From the cell containing the given text, extract its center point as [X, Y] coordinate. 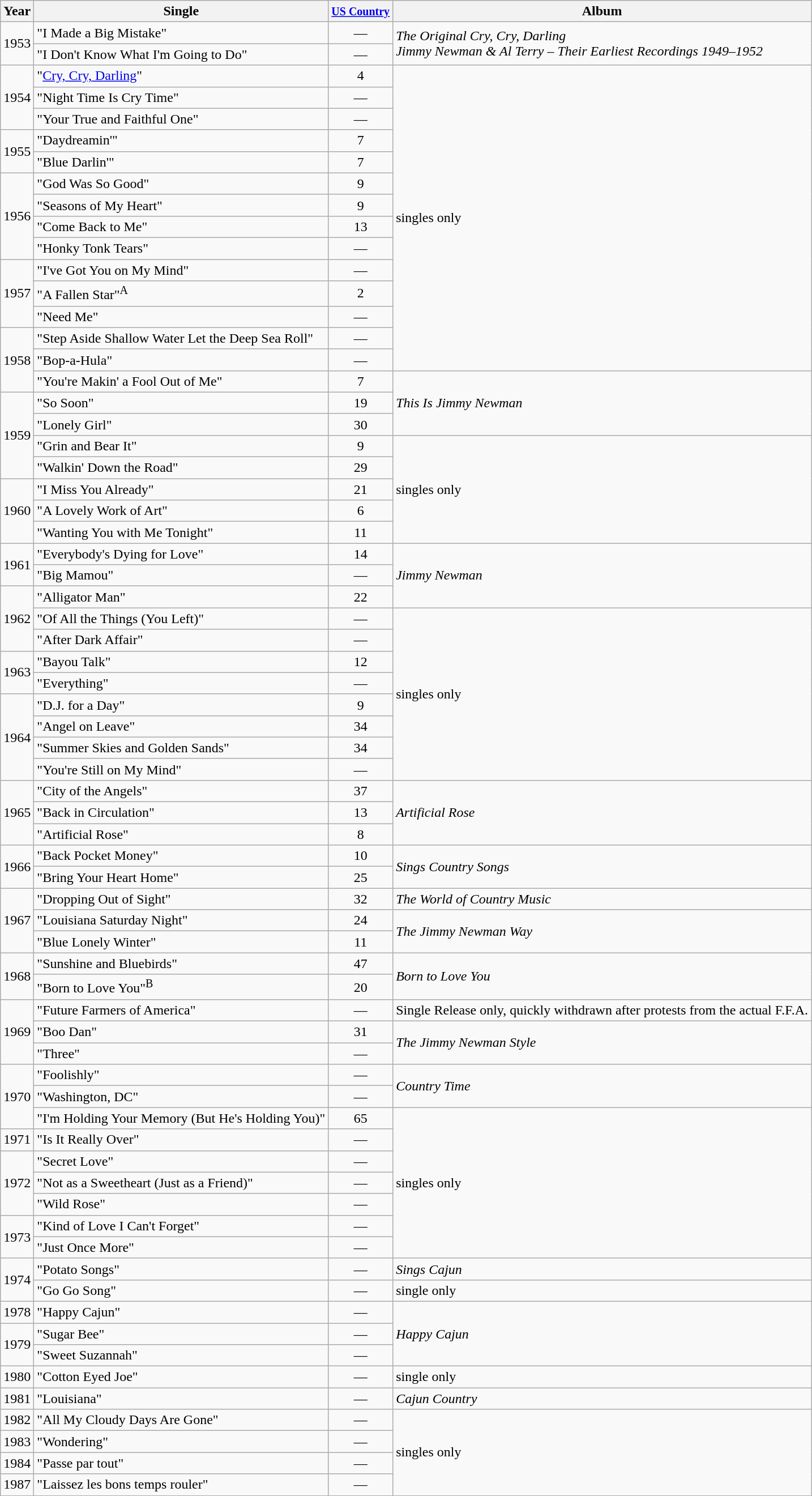
1979 [17, 1345]
"Honky Tonk Tears" [181, 248]
Jimmy Newman [602, 576]
This Is Jimmy Newman [602, 403]
32 [361, 899]
1982 [17, 1420]
"So Soon" [181, 403]
"Happy Cajun" [181, 1312]
21 [361, 489]
"Wild Rose" [181, 1204]
"Of All the Things (You Left)" [181, 619]
1971 [17, 1140]
30 [361, 424]
Country Time [602, 1086]
"God Was So Good" [181, 184]
"Louisiana" [181, 1399]
"I Made a Big Mistake" [181, 33]
"I Miss You Already" [181, 489]
1956 [17, 216]
"Grin and Bear It" [181, 446]
Year [17, 11]
1984 [17, 1463]
"Cry, Cry, Darling" [181, 76]
Album [602, 11]
10 [361, 856]
1978 [17, 1312]
The Original Cry, Cry, DarlingJimmy Newman & Al Terry – Their Earliest Recordings 1949–1952 [602, 44]
1960 [17, 511]
"Everybody's Dying for Love" [181, 554]
"Not as a Sweetheart (Just as a Friend)" [181, 1183]
1953 [17, 44]
Single Release only, quickly withdrawn after protests from the actual F.F.A. [602, 1011]
Cajun Country [602, 1399]
Sings Cajun [602, 1269]
Single [181, 11]
"Bop-a-Hula" [181, 360]
"Sugar Bee" [181, 1334]
1968 [17, 977]
Sings Country Songs [602, 867]
1970 [17, 1097]
20 [361, 987]
4 [361, 76]
65 [361, 1118]
"Sweet Suzannah" [181, 1356]
"I've Got You on My Mind" [181, 270]
Happy Cajun [602, 1333]
1981 [17, 1399]
"After Dark Affair" [181, 640]
"Laissez les bons temps rouler" [181, 1485]
1963 [17, 672]
"Lonely Girl" [181, 424]
"Just Once More" [181, 1247]
1980 [17, 1377]
"Come Back to Me" [181, 227]
8 [361, 834]
1972 [17, 1183]
"Three" [181, 1054]
"City of the Angels" [181, 791]
"Boo Dan" [181, 1032]
29 [361, 468]
1957 [17, 293]
1974 [17, 1280]
"You're Still on My Mind" [181, 769]
"All My Cloudy Days Are Gone" [181, 1420]
1964 [17, 737]
25 [361, 877]
Born to Love You [602, 977]
"Born to Love You"B [181, 987]
"Kind of Love I Can't Forget" [181, 1226]
"Artificial Rose" [181, 834]
"Go Go Song" [181, 1290]
1955 [17, 151]
1959 [17, 435]
"Future Farmers of America" [181, 1011]
1962 [17, 619]
"I Don't Know What I'm Going to Do" [181, 54]
"A Fallen Star"A [181, 293]
"Your True and Faithful One" [181, 119]
"Blue Lonely Winter" [181, 942]
"You're Makin' a Fool Out of Me" [181, 381]
"I'm Holding Your Memory (But He's Holding You)" [181, 1118]
"Alligator Man" [181, 597]
"Bayou Talk" [181, 662]
"Night Time Is Cry Time" [181, 97]
US Country [361, 11]
6 [361, 511]
The World of Country Music [602, 899]
"Washington, DC" [181, 1097]
37 [361, 791]
"Back Pocket Money" [181, 856]
31 [361, 1032]
The Jimmy Newman Style [602, 1043]
14 [361, 554]
"A Lovely Work of Art" [181, 511]
"Passe par tout" [181, 1463]
22 [361, 597]
"Big Mamou" [181, 576]
Artificial Rose [602, 812]
"Wanting You with Me Tonight" [181, 532]
"Secret Love" [181, 1161]
"Foolishly" [181, 1075]
1958 [17, 360]
"D.J. for a Day" [181, 705]
"Sunshine and Bluebirds" [181, 964]
1961 [17, 565]
"Blue Darlin'" [181, 162]
1954 [17, 97]
24 [361, 920]
"Need Me" [181, 317]
"Angel on Leave" [181, 726]
1966 [17, 867]
The Jimmy Newman Way [602, 931]
12 [361, 662]
"Louisiana Saturday Night" [181, 920]
2 [361, 293]
1969 [17, 1032]
"Summer Skies and Golden Sands" [181, 748]
1967 [17, 920]
47 [361, 964]
"Cotton Eyed Joe" [181, 1377]
"Step Aside Shallow Water Let the Deep Sea Roll" [181, 338]
"Wondering" [181, 1442]
1965 [17, 812]
"Bring Your Heart Home" [181, 877]
19 [361, 403]
"Walkin' Down the Road" [181, 468]
1973 [17, 1237]
"Potato Songs" [181, 1269]
"Daydreamin'" [181, 140]
"Is It Really Over" [181, 1140]
1987 [17, 1485]
"Dropping Out of Sight" [181, 899]
"Seasons of My Heart" [181, 205]
"Back in Circulation" [181, 813]
"Everything" [181, 683]
1983 [17, 1442]
